Extract the (X, Y) coordinate from the center of the cell holding the provided text.  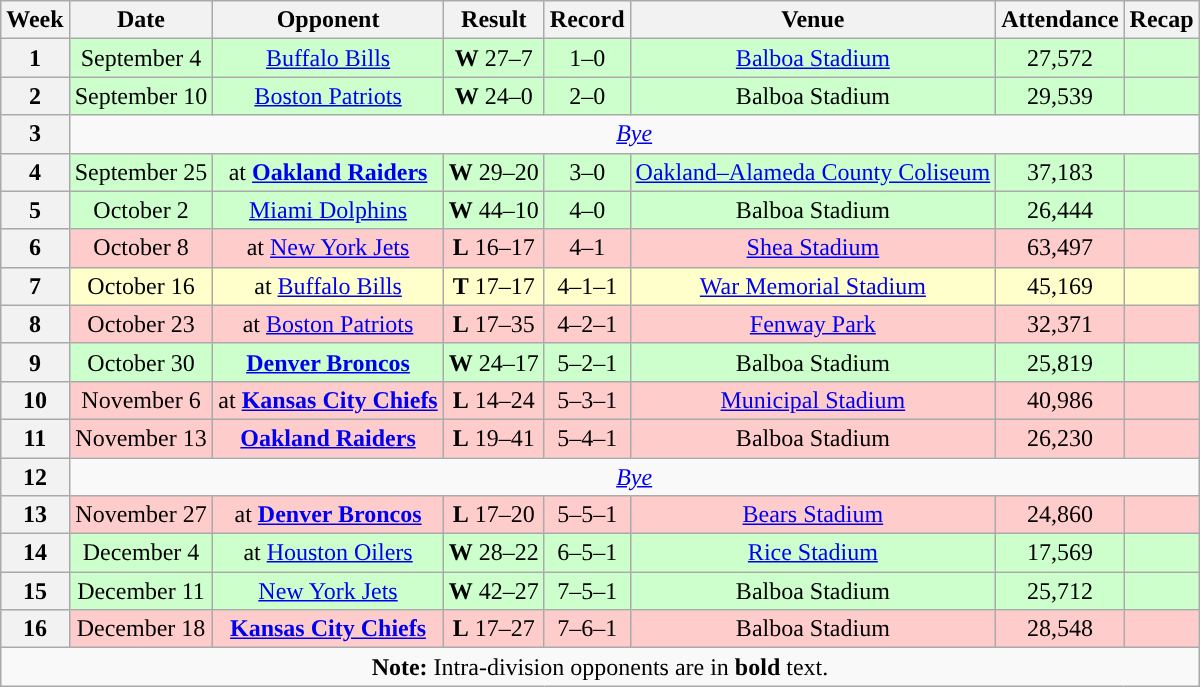
W 27–7 (494, 58)
December 18 (141, 629)
Buffalo Bills (328, 58)
3 (35, 134)
16 (35, 629)
at Buffalo Bills (328, 286)
September 10 (141, 96)
L 17–35 (494, 324)
5–5–1 (587, 515)
W 24–17 (494, 362)
4–1–1 (587, 286)
Week (35, 20)
at New York Jets (328, 248)
at Boston Patriots (328, 324)
Venue (813, 20)
2 (35, 96)
October 2 (141, 210)
September 4 (141, 58)
War Memorial Stadium (813, 286)
Kansas City Chiefs (328, 629)
8 (35, 324)
6–5–1 (587, 553)
Recap (1162, 20)
L 14–24 (494, 400)
W 28–22 (494, 553)
at Denver Broncos (328, 515)
32,371 (1060, 324)
Denver Broncos (328, 362)
9 (35, 362)
New York Jets (328, 591)
Bears Stadium (813, 515)
October 23 (141, 324)
3–0 (587, 172)
7–6–1 (587, 629)
26,444 (1060, 210)
at Kansas City Chiefs (328, 400)
1–0 (587, 58)
15 (35, 591)
12 (35, 477)
Note: Intra-division opponents are in bold text. (600, 667)
L 19–41 (494, 438)
Attendance (1060, 20)
4–0 (587, 210)
L 17–27 (494, 629)
Date (141, 20)
November 27 (141, 515)
2–0 (587, 96)
Shea Stadium (813, 248)
13 (35, 515)
Rice Stadium (813, 553)
11 (35, 438)
November 13 (141, 438)
24,860 (1060, 515)
W 29–20 (494, 172)
5–3–1 (587, 400)
5 (35, 210)
Result (494, 20)
L 17–20 (494, 515)
27,572 (1060, 58)
Boston Patriots (328, 96)
37,183 (1060, 172)
December 4 (141, 553)
Municipal Stadium (813, 400)
7–5–1 (587, 591)
5–4–1 (587, 438)
at Oakland Raiders (328, 172)
4 (35, 172)
December 11 (141, 591)
45,169 (1060, 286)
Opponent (328, 20)
14 (35, 553)
W 42–27 (494, 591)
25,819 (1060, 362)
October 30 (141, 362)
T 17–17 (494, 286)
Record (587, 20)
26,230 (1060, 438)
Oakland Raiders (328, 438)
29,539 (1060, 96)
W 24–0 (494, 96)
L 16–17 (494, 248)
6 (35, 248)
5–2–1 (587, 362)
40,986 (1060, 400)
W 44–10 (494, 210)
63,497 (1060, 248)
25,712 (1060, 591)
4–2–1 (587, 324)
Oakland–Alameda County Coliseum (813, 172)
Miami Dolphins (328, 210)
October 8 (141, 248)
at Houston Oilers (328, 553)
17,569 (1060, 553)
7 (35, 286)
28,548 (1060, 629)
November 6 (141, 400)
4–1 (587, 248)
October 16 (141, 286)
1 (35, 58)
10 (35, 400)
September 25 (141, 172)
Fenway Park (813, 324)
